Scan for the cell matching the given text and deliver its [x, y] coordinate at center. 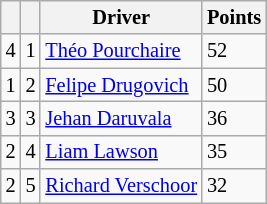
Felipe Drugovich [121, 85]
Driver [121, 17]
35 [234, 152]
5 [31, 186]
52 [234, 51]
50 [234, 85]
Richard Verschoor [121, 186]
Points [234, 17]
Liam Lawson [121, 152]
Théo Pourchaire [121, 51]
Jehan Daruvala [121, 118]
36 [234, 118]
32 [234, 186]
